Return (X, Y) of the center of cell containing provided text 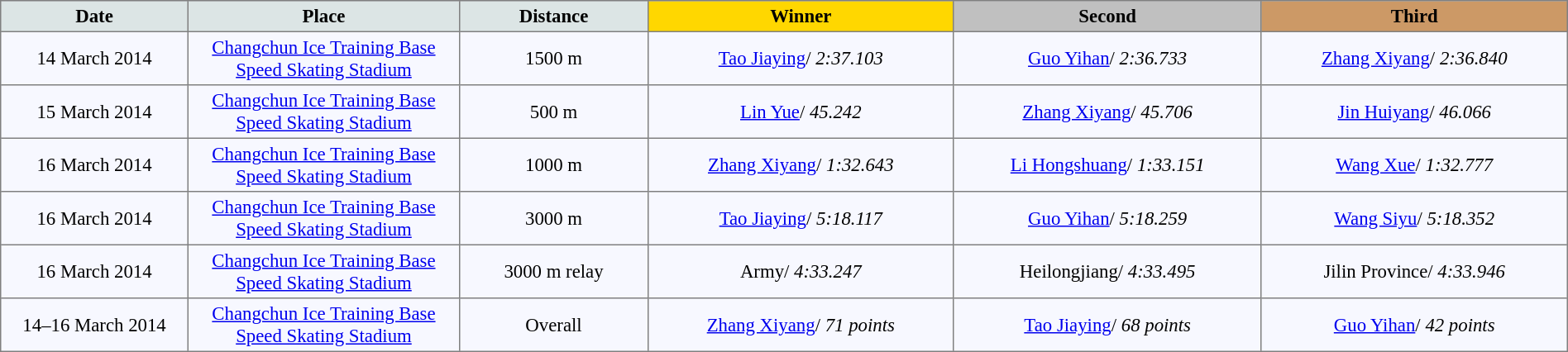
Third (1414, 17)
Army/ 4:33.247 (801, 271)
14–16 March 2014 (94, 325)
Second (1107, 17)
Place (323, 17)
Jilin Province/ 4:33.946 (1414, 271)
Zhang Xiyang/ 71 points (801, 325)
3000 m relay (554, 271)
Jin Huiyang/ 46.066 (1414, 112)
15 March 2014 (94, 112)
1000 m (554, 164)
Distance (554, 17)
3000 m (554, 218)
Lin Yue/ 45.242 (801, 112)
1500 m (554, 58)
500 m (554, 112)
Guo Yihan/ 42 points (1414, 325)
Tao Jiaying/ 2:37.103 (801, 58)
Date (94, 17)
Wang Siyu/ 5:18.352 (1414, 218)
Guo Yihan/ 5:18.259 (1107, 218)
14 March 2014 (94, 58)
Overall (554, 325)
Tao Jiaying/ 68 points (1107, 325)
Heilongjiang/ 4:33.495 (1107, 271)
Zhang Xiyang/ 1:32.643 (801, 164)
Wang Xue/ 1:32.777 (1414, 164)
Guo Yihan/ 2:36.733 (1107, 58)
Winner (801, 17)
Zhang Xiyang/ 45.706 (1107, 112)
Tao Jiaying/ 5:18.117 (801, 218)
Li Hongshuang/ 1:33.151 (1107, 164)
Zhang Xiyang/ 2:36.840 (1414, 58)
